For the text-containing cell, return its midpoint in [X, Y] coordinate format. 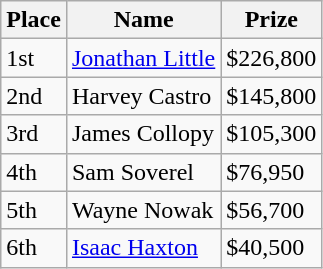
$226,800 [272, 58]
Wayne Nowak [143, 210]
6th [34, 248]
$76,950 [272, 172]
Prize [272, 20]
Name [143, 20]
1st [34, 58]
Sam Soverel [143, 172]
$40,500 [272, 248]
Jonathan Little [143, 58]
4th [34, 172]
5th [34, 210]
James Collopy [143, 134]
$145,800 [272, 96]
Harvey Castro [143, 96]
2nd [34, 96]
Place [34, 20]
Isaac Haxton [143, 248]
$56,700 [272, 210]
3rd [34, 134]
$105,300 [272, 134]
